Find where the given text appears and provide that cell's center as (X, Y) coordinate. 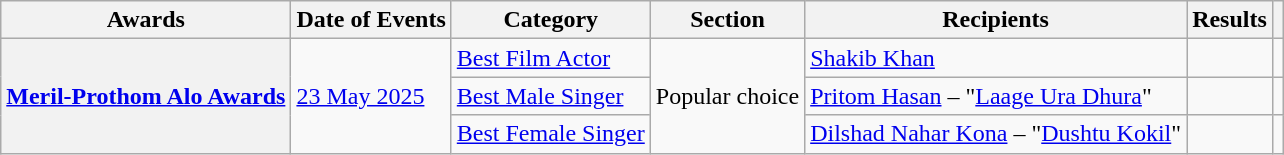
Results (1230, 20)
Section (727, 20)
Meril-Prothom Alo Awards (146, 96)
Date of Events (371, 20)
Best Film Actor (550, 58)
Best Male Singer (550, 96)
Dilshad Nahar Kona – "Dushtu Kokil" (996, 134)
Pritom Hasan – "Laage Ura Dhura" (996, 96)
Best Female Singer (550, 134)
Popular choice (727, 96)
Recipients (996, 20)
Shakib Khan (996, 58)
23 May 2025 (371, 96)
Awards (146, 20)
Category (550, 20)
